Detect which cell encompasses the target text, then output its (x, y) center coordinate. 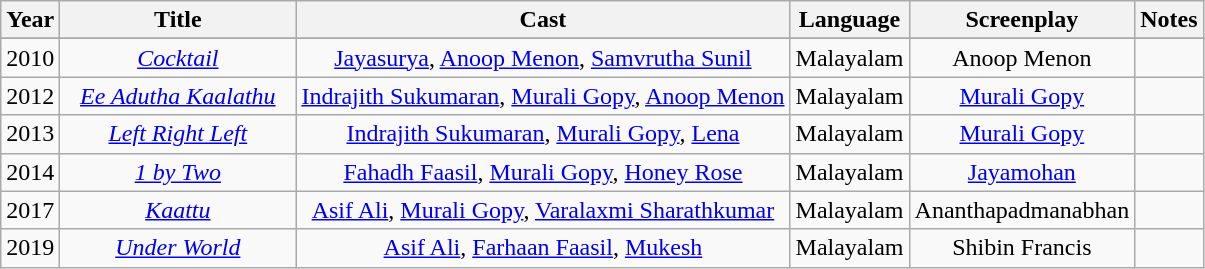
Asif Ali, Murali Gopy, Varalaxmi Sharathkumar (543, 210)
2012 (30, 96)
2017 (30, 210)
Indrajith Sukumaran, Murali Gopy, Anoop Menon (543, 96)
Anoop Menon (1022, 58)
Ananthapadmanabhan (1022, 210)
Under World (178, 248)
2013 (30, 134)
Language (850, 20)
Asif Ali, Farhaan Faasil, Mukesh (543, 248)
Kaattu (178, 210)
2014 (30, 172)
Title (178, 20)
Left Right Left (178, 134)
2019 (30, 248)
Screenplay (1022, 20)
Year (30, 20)
Indrajith Sukumaran, Murali Gopy, Lena (543, 134)
1 by Two (178, 172)
Jayamohan (1022, 172)
Jayasurya, Anoop Menon, Samvrutha Sunil (543, 58)
2010 (30, 58)
Cocktail (178, 58)
Fahadh Faasil, Murali Gopy, Honey Rose (543, 172)
Notes (1169, 20)
Ee Adutha Kaalathu (178, 96)
Shibin Francis (1022, 248)
Cast (543, 20)
